Detect which cell encompasses the target text, then output its (X, Y) center coordinate. 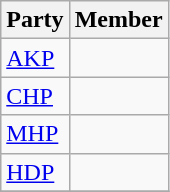
Party (35, 20)
CHP (35, 96)
Member (118, 20)
MHP (35, 134)
HDP (35, 172)
AKP (35, 58)
